Determine the (X, Y) coordinate at the center of the cell enclosing the given text.  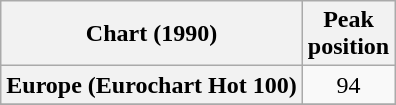
94 (348, 85)
Europe (Eurochart Hot 100) (152, 85)
Chart (1990) (152, 34)
Peakposition (348, 34)
